Return (X, Y) of the center of cell containing provided text 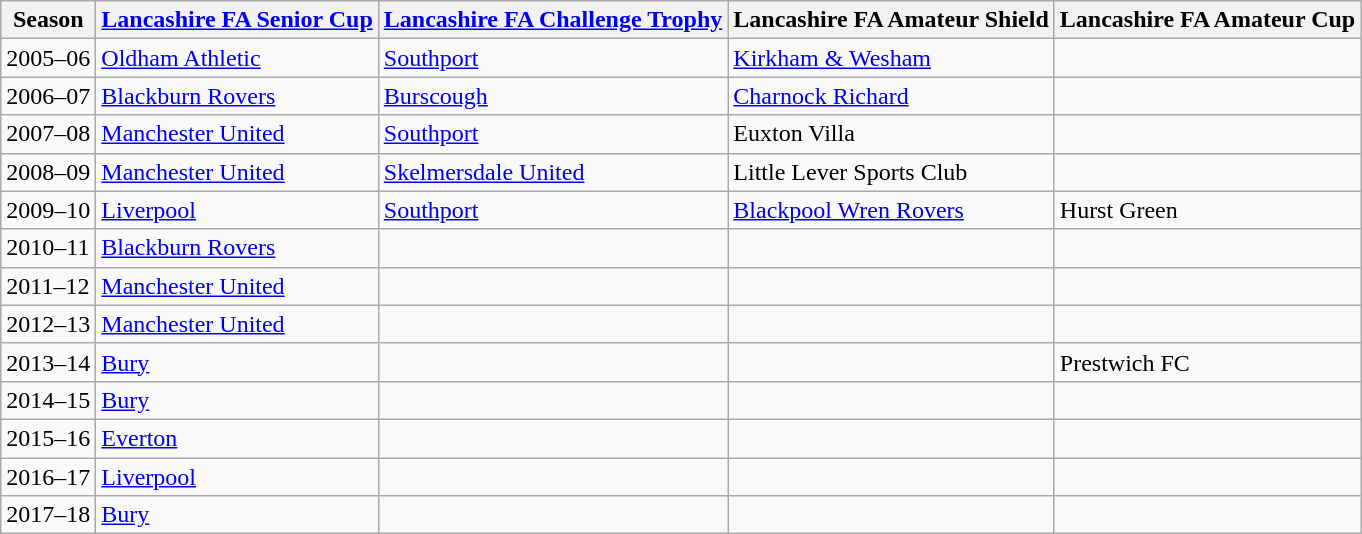
Little Lever Sports Club (891, 172)
Lancashire FA Challenge Trophy (553, 20)
2014–15 (48, 400)
2016–17 (48, 477)
2015–16 (48, 438)
2013–14 (48, 362)
Lancashire FA Senior Cup (237, 20)
Season (48, 20)
Everton (237, 438)
Oldham Athletic (237, 58)
2011–12 (48, 286)
Burscough (553, 96)
2017–18 (48, 515)
Charnock Richard (891, 96)
Lancashire FA Amateur Cup (1207, 20)
2010–11 (48, 248)
Euxton Villa (891, 134)
2005–06 (48, 58)
2009–10 (48, 210)
Blackpool Wren Rovers (891, 210)
2008–09 (48, 172)
Kirkham & Wesham (891, 58)
Skelmersdale United (553, 172)
2007–08 (48, 134)
Prestwich FC (1207, 362)
Hurst Green (1207, 210)
Lancashire FA Amateur Shield (891, 20)
2006–07 (48, 96)
2012–13 (48, 324)
